For the text-containing cell, return its midpoint in (x, y) coordinate format. 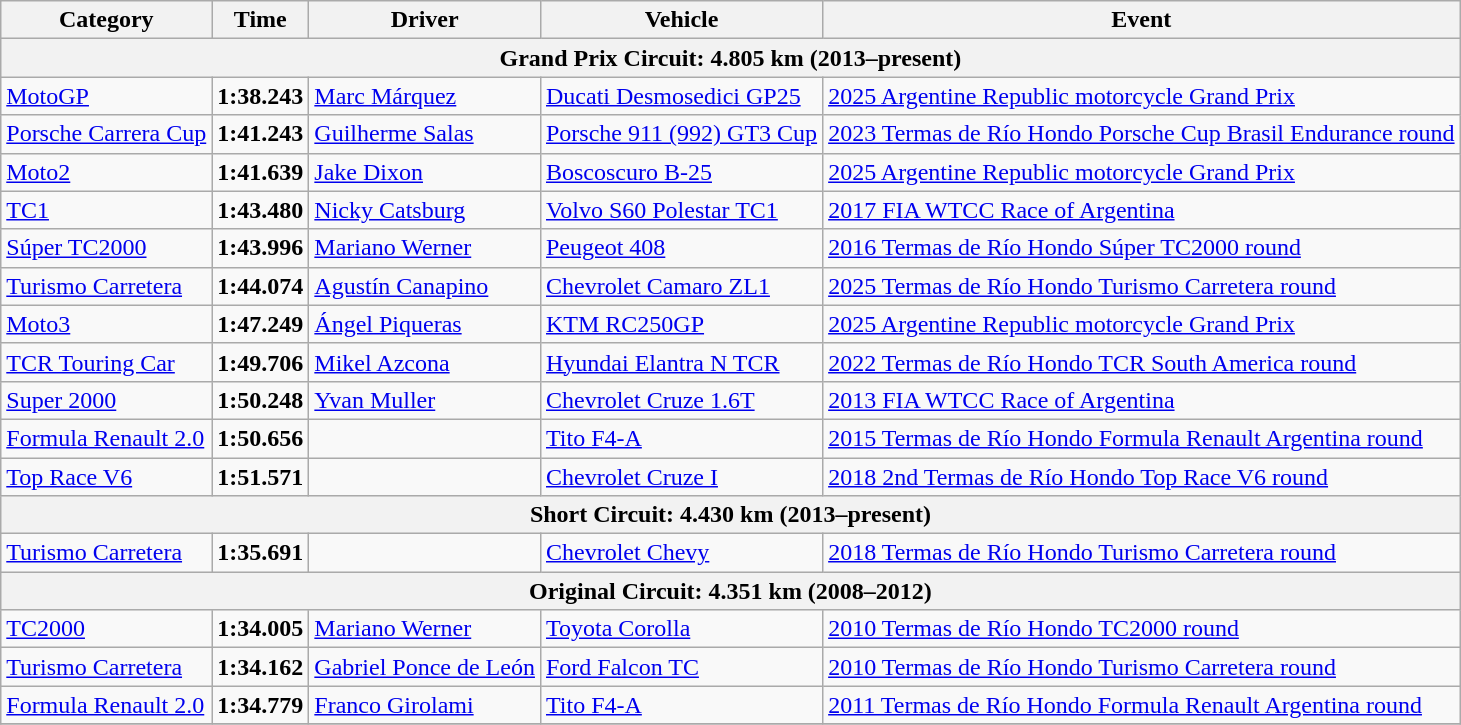
Yvan Muller (425, 400)
2018 2nd Termas de Río Hondo Top Race V6 round (1142, 477)
1:49.706 (260, 362)
2010 Termas de Río Hondo TC2000 round (1142, 629)
Agustín Canapino (425, 286)
Short Circuit: 4.430 km (2013–present) (730, 515)
1:43.996 (260, 248)
Jake Dixon (425, 172)
Chevrolet Cruze 1.6T (681, 400)
Chevrolet Chevy (681, 553)
2023 Termas de Río Hondo Porsche Cup Brasil Endurance round (1142, 134)
Porsche Carrera Cup (106, 134)
2013 FIA WTCC Race of Argentina (1142, 400)
Marc Márquez (425, 96)
1:50.656 (260, 438)
Ducati Desmosedici GP25 (681, 96)
Original Circuit: 4.351 km (2008–2012) (730, 591)
1:34.005 (260, 629)
1:41.243 (260, 134)
Vehicle (681, 20)
Boscoscuro B-25 (681, 172)
1:51.571 (260, 477)
1:41.639 (260, 172)
2017 FIA WTCC Race of Argentina (1142, 210)
Peugeot 408 (681, 248)
2010 Termas de Río Hondo Turismo Carretera round (1142, 667)
Driver (425, 20)
TC1 (106, 210)
2018 Termas de Río Hondo Turismo Carretera round (1142, 553)
TC2000 (106, 629)
Ángel Piqueras (425, 324)
Category (106, 20)
1:50.248 (260, 400)
1:43.480 (260, 210)
1:44.074 (260, 286)
Grand Prix Circuit: 4.805 km (2013–present) (730, 58)
1:38.243 (260, 96)
Franco Girolami (425, 705)
Chevrolet Cruze I (681, 477)
Event (1142, 20)
1:34.779 (260, 705)
Porsche 911 (992) GT3 Cup (681, 134)
Gabriel Ponce de León (425, 667)
Nicky Catsburg (425, 210)
1:35.691 (260, 553)
Toyota Corolla (681, 629)
MotoGP (106, 96)
Mikel Azcona (425, 362)
KTM RC250GP (681, 324)
Súper TC2000 (106, 248)
Moto2 (106, 172)
Top Race V6 (106, 477)
1:47.249 (260, 324)
Super 2000 (106, 400)
2022 Termas de Río Hondo TCR South America round (1142, 362)
Guilherme Salas (425, 134)
2015 Termas de Río Hondo Formula Renault Argentina round (1142, 438)
TCR Touring Car (106, 362)
Volvo S60 Polestar TC1 (681, 210)
Time (260, 20)
2016 Termas de Río Hondo Súper TC2000 round (1142, 248)
Moto3 (106, 324)
Chevrolet Camaro ZL1 (681, 286)
1:34.162 (260, 667)
Ford Falcon TC (681, 667)
2025 Termas de Río Hondo Turismo Carretera round (1142, 286)
Hyundai Elantra N TCR (681, 362)
2011 Termas de Río Hondo Formula Renault Argentina round (1142, 705)
